Detect which cell encompasses the target text, then output its (X, Y) center coordinate. 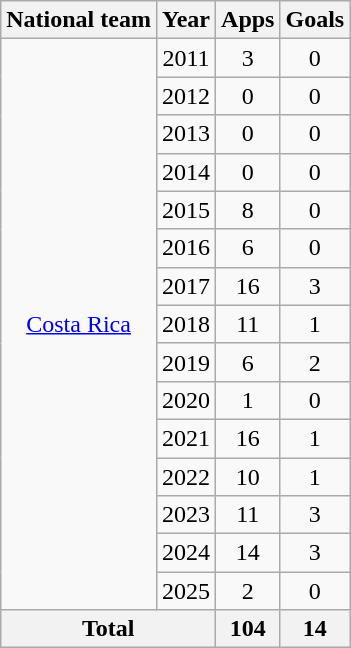
2015 (186, 210)
2011 (186, 58)
2014 (186, 172)
2020 (186, 400)
Costa Rica (79, 324)
2024 (186, 553)
2018 (186, 324)
2023 (186, 515)
Apps (248, 20)
2017 (186, 286)
8 (248, 210)
2025 (186, 591)
2016 (186, 248)
2013 (186, 134)
National team (79, 20)
Year (186, 20)
10 (248, 477)
Goals (315, 20)
2019 (186, 362)
2012 (186, 96)
Total (108, 629)
2021 (186, 438)
2022 (186, 477)
104 (248, 629)
